For the text-containing cell, return its midpoint in (x, y) coordinate format. 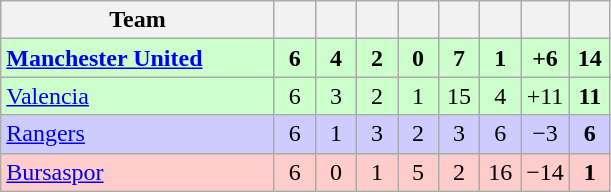
5 (418, 172)
Team (138, 20)
14 (590, 58)
Rangers (138, 134)
Manchester United (138, 58)
Valencia (138, 96)
7 (460, 58)
−3 (546, 134)
+11 (546, 96)
−14 (546, 172)
+6 (546, 58)
16 (500, 172)
15 (460, 96)
Bursaspor (138, 172)
11 (590, 96)
